Extract the (X, Y) coordinate from the center of the cell holding the provided text.  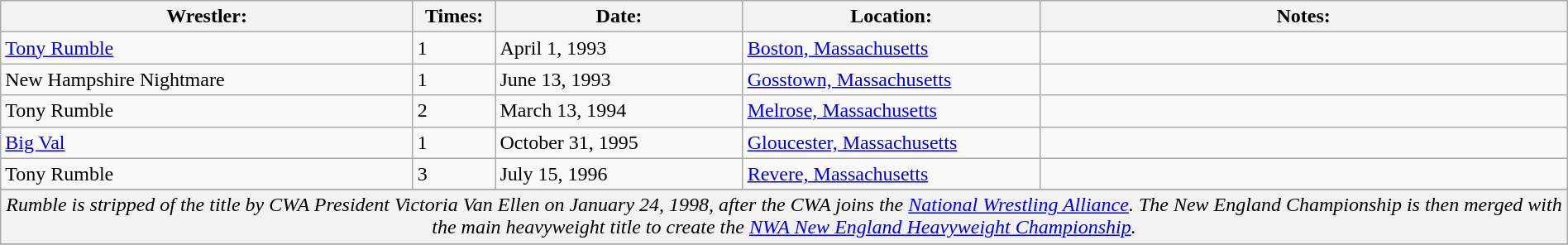
Location: (892, 17)
Notes: (1303, 17)
Times: (454, 17)
October 31, 1995 (619, 142)
June 13, 1993 (619, 79)
Date: (619, 17)
Melrose, Massachusetts (892, 111)
Revere, Massachusetts (892, 174)
Wrestler: (207, 17)
Gloucester, Massachusetts (892, 142)
3 (454, 174)
2 (454, 111)
July 15, 1996 (619, 174)
Big Val (207, 142)
New Hampshire Nightmare (207, 79)
Gosstown, Massachusetts (892, 79)
Boston, Massachusetts (892, 48)
March 13, 1994 (619, 111)
April 1, 1993 (619, 48)
